Scan for the cell matching the given text and deliver its (x, y) coordinate at center. 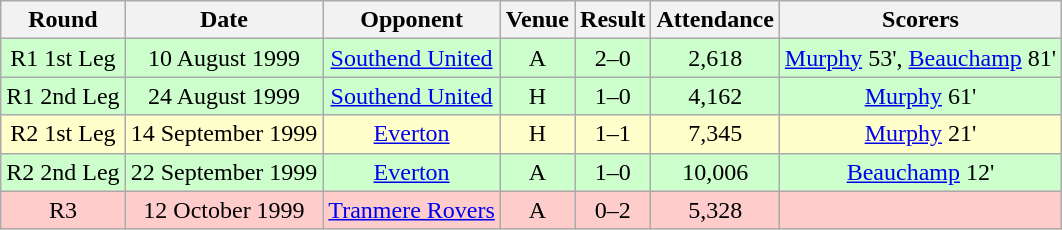
Attendance (715, 20)
R1 1st Leg (63, 58)
Opponent (412, 20)
Venue (537, 20)
Murphy 61' (920, 96)
12 October 1999 (224, 210)
2,618 (715, 58)
Scorers (920, 20)
Beauchamp 12' (920, 172)
4,162 (715, 96)
22 September 1999 (224, 172)
Date (224, 20)
5,328 (715, 210)
7,345 (715, 134)
2–0 (613, 58)
R2 1st Leg (63, 134)
Murphy 53', Beauchamp 81' (920, 58)
1–1 (613, 134)
R2 2nd Leg (63, 172)
R3 (63, 210)
10 August 1999 (224, 58)
Tranmere Rovers (412, 210)
10,006 (715, 172)
Murphy 21' (920, 134)
R1 2nd Leg (63, 96)
Round (63, 20)
14 September 1999 (224, 134)
24 August 1999 (224, 96)
Result (613, 20)
0–2 (613, 210)
